Extract the [X, Y] coordinate from the center of the cell holding the provided text.  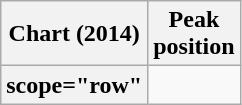
Chart (2014) [74, 34]
Peakposition [194, 34]
scope="row" [74, 85]
